Provide the [x, y] coordinate of the cell's center where the given text is located.  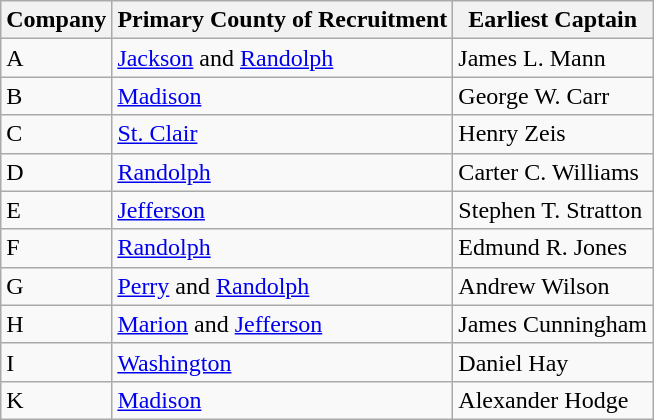
James Cunningham [553, 324]
Company [56, 20]
Edmund R. Jones [553, 248]
G [56, 286]
George W. Carr [553, 96]
James L. Mann [553, 58]
Daniel Hay [553, 362]
Jefferson [282, 210]
B [56, 96]
Stephen T. Stratton [553, 210]
F [56, 248]
Carter C. Williams [553, 172]
Jackson and Randolph [282, 58]
C [56, 134]
Alexander Hodge [553, 400]
H [56, 324]
Primary County of Recruitment [282, 20]
St. Clair [282, 134]
Henry Zeis [553, 134]
D [56, 172]
Earliest Captain [553, 20]
Perry and Randolph [282, 286]
Washington [282, 362]
Marion and Jefferson [282, 324]
A [56, 58]
Andrew Wilson [553, 286]
E [56, 210]
K [56, 400]
I [56, 362]
